Return [x, y] of the center of cell containing provided text 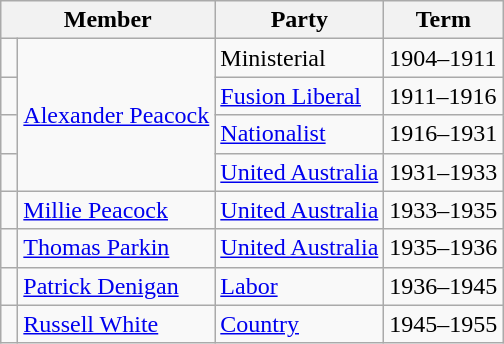
Labor [300, 286]
1904–1911 [444, 58]
Millie Peacock [116, 210]
Russell White [116, 324]
1916–1931 [444, 134]
Term [444, 20]
1931–1933 [444, 172]
Alexander Peacock [116, 115]
1933–1935 [444, 210]
Member [108, 20]
Party [300, 20]
1945–1955 [444, 324]
1936–1945 [444, 286]
Country [300, 324]
1911–1916 [444, 96]
Patrick Denigan [116, 286]
1935–1936 [444, 248]
Ministerial [300, 58]
Nationalist [300, 134]
Fusion Liberal [300, 96]
Thomas Parkin [116, 248]
